Detect which cell encompasses the target text, then output its [X, Y] center coordinate. 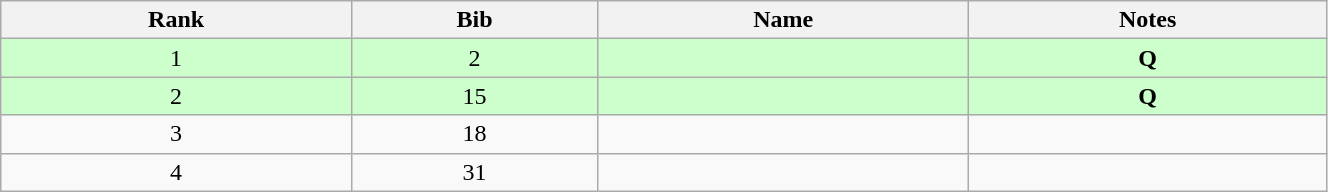
Notes [1148, 20]
18 [474, 134]
3 [176, 134]
Rank [176, 20]
Bib [474, 20]
31 [474, 172]
4 [176, 172]
15 [474, 96]
Name [784, 20]
1 [176, 58]
